Detect which cell encompasses the target text, then output its (X, Y) center coordinate. 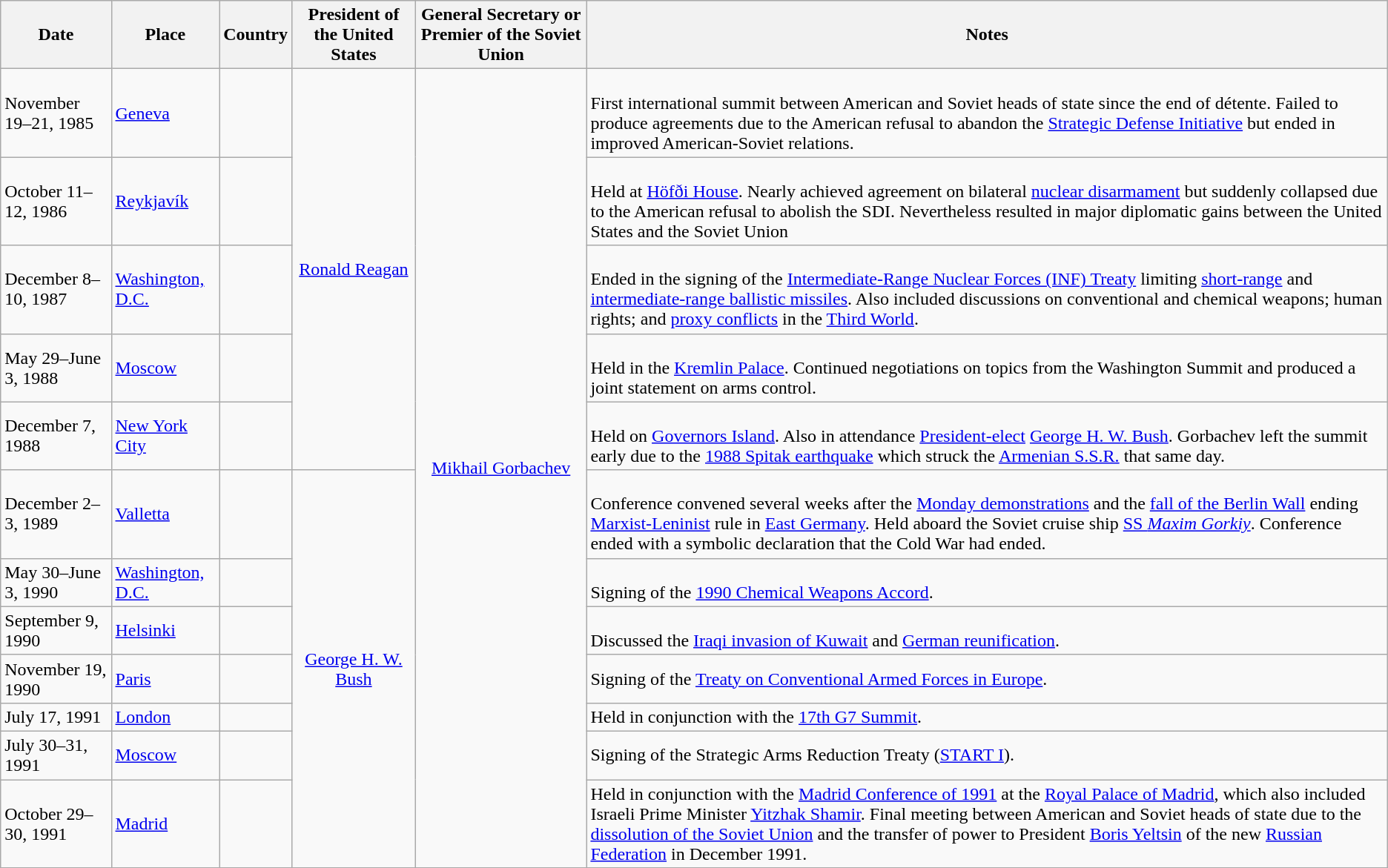
September 9, 1990 (56, 630)
Held in the Kremlin Palace. Continued negotiations on topics from the Washington Summit and produced a joint statement on arms control. (987, 368)
November 19, 1990 (56, 679)
President of the United States (353, 35)
Date (56, 35)
December 8–10, 1987 (56, 289)
May 29–June 3, 1988 (56, 368)
May 30–June 3, 1990 (56, 583)
General Secretary or Premier of the Soviet Union (500, 35)
Country (256, 35)
November 19–21, 1985 (56, 113)
Ronald Reagan (353, 270)
Reykjavík (165, 202)
December 7, 1988 (56, 436)
July 17, 1991 (56, 717)
New York City (165, 436)
Geneva (165, 113)
December 2–3, 1989 (56, 514)
Helsinki (165, 630)
Valletta (165, 514)
Signing of the Treaty on Conventional Armed Forces in Europe. (987, 679)
London (165, 717)
October 29–30, 1991 (56, 824)
Signing of the Strategic Arms Reduction Treaty (START I). (987, 755)
Held in conjunction with the 17th G7 Summit. (987, 717)
Signing of the 1990 Chemical Weapons Accord. (987, 583)
Mikhail Gorbachev (500, 468)
Madrid (165, 824)
George H. W. Bush (353, 669)
Paris (165, 679)
July 30–31, 1991 (56, 755)
Discussed the Iraqi invasion of Kuwait and German reunification. (987, 630)
October 11–12, 1986 (56, 202)
Place (165, 35)
Notes (987, 35)
